Detect which cell encompasses the target text, then output its (x, y) center coordinate. 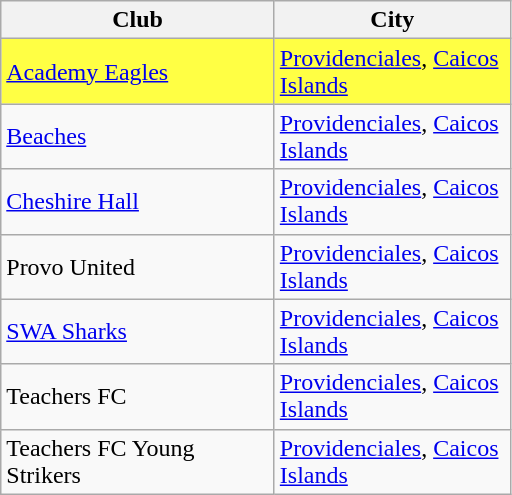
Beaches (138, 136)
Academy Eagles (138, 72)
Teachers FC (138, 396)
Club (138, 20)
Cheshire Hall (138, 202)
Provo United (138, 266)
Teachers FC Young Strikers (138, 462)
City (392, 20)
SWA Sharks (138, 332)
